Return the [x, y] coordinate for the center point of the cell that contains the specified text.  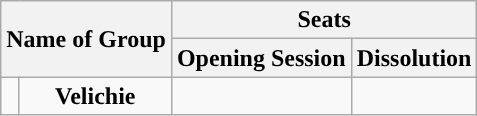
Opening Session [261, 58]
Seats [324, 20]
Velichie [95, 96]
Dissolution [414, 58]
Name of Group [86, 39]
